Locate the cell with the specified text and output its (x, y) center coordinate. 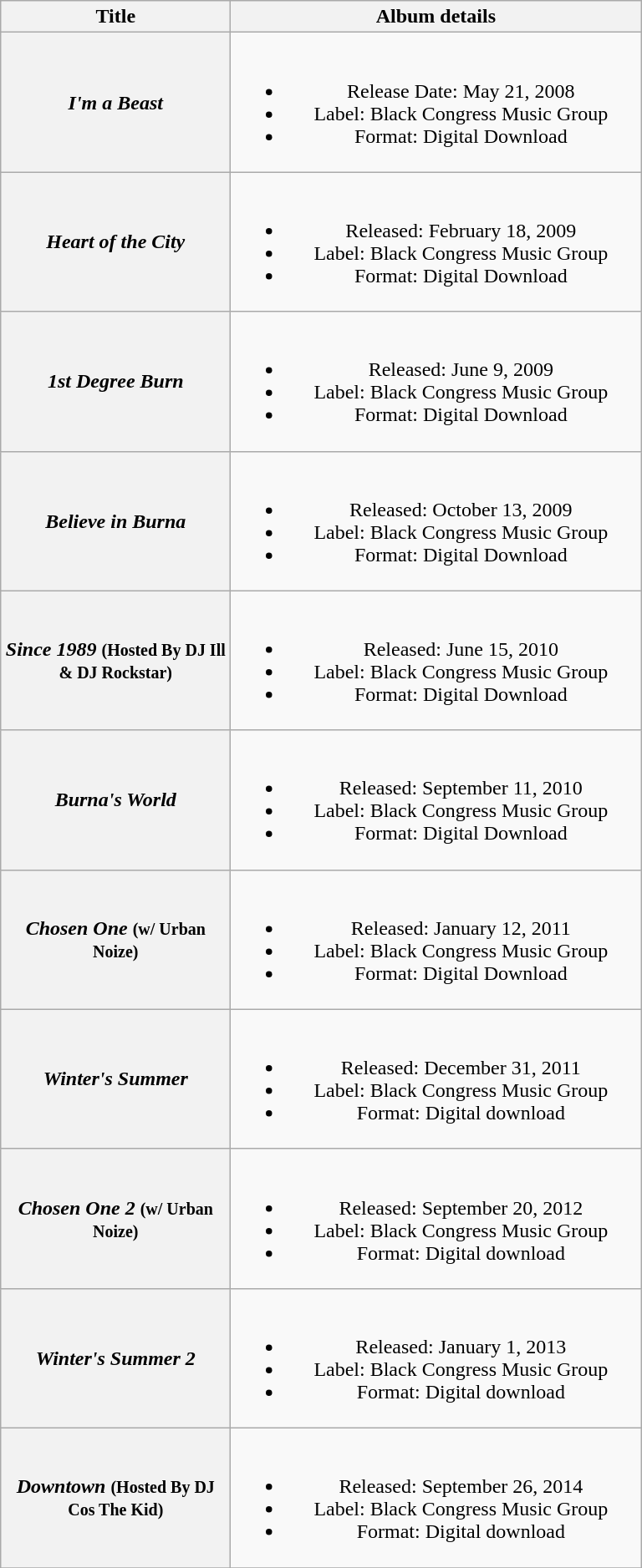
Released: September 11, 2010Label: Black Congress Music GroupFormat: Digital Download (436, 800)
Released: June 15, 2010Label: Black Congress Music GroupFormat: Digital Download (436, 660)
I'm a Beast (115, 102)
Released: February 18, 2009Label: Black Congress Music GroupFormat: Digital Download (436, 242)
Since 1989 (Hosted By DJ Ill & DJ Rockstar) (115, 660)
Burna's World (115, 800)
Released: December 31, 2011Label: Black Congress Music GroupFormat: Digital download (436, 1079)
Released: January 12, 2011Label: Black Congress Music GroupFormat: Digital Download (436, 939)
Downtown (Hosted By DJ Cos The Kid) (115, 1497)
Winter's Summer 2 (115, 1358)
Released: June 9, 2009Label: Black Congress Music GroupFormat: Digital Download (436, 381)
Album details (436, 17)
Released: January 1, 2013Label: Black Congress Music GroupFormat: Digital download (436, 1358)
Title (115, 17)
Released: October 13, 2009Label: Black Congress Music GroupFormat: Digital Download (436, 521)
Released: September 20, 2012Label: Black Congress Music GroupFormat: Digital download (436, 1218)
Believe in Burna (115, 521)
Chosen One (w/ Urban Noize) (115, 939)
Released: September 26, 2014Label: Black Congress Music GroupFormat: Digital download (436, 1497)
Release Date: May 21, 2008Label: Black Congress Music GroupFormat: Digital Download (436, 102)
Winter's Summer (115, 1079)
Chosen One 2 (w/ Urban Noize) (115, 1218)
Heart of the City (115, 242)
1st Degree Burn (115, 381)
